Capture the cell that displays the provided text and extract its [X, Y] central coordinate. 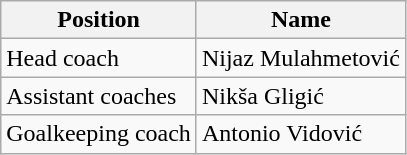
Head coach [99, 58]
Name [300, 20]
Nijaz Mulahmetović [300, 58]
Position [99, 20]
Nikša Gligić [300, 96]
Assistant coaches [99, 96]
Antonio Vidović [300, 134]
Goalkeeping coach [99, 134]
